Determine the (X, Y) coordinate at the center of the cell enclosing the given text.  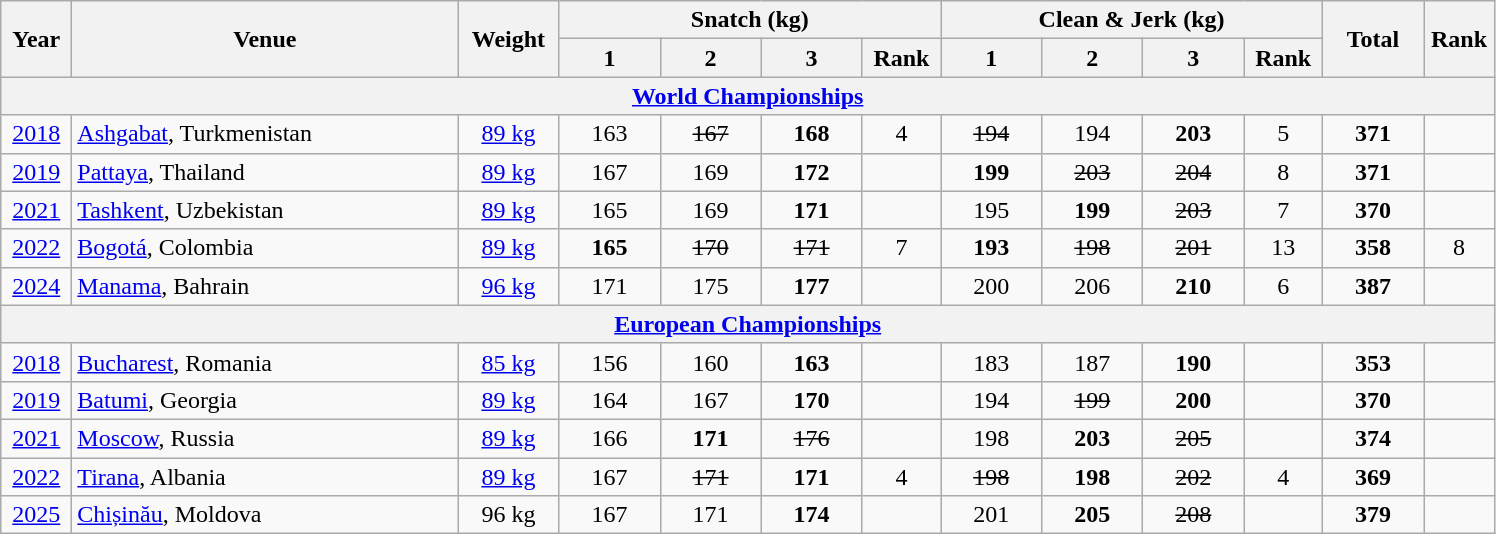
Year (36, 39)
202 (1194, 477)
85 kg (508, 362)
European Championships (748, 324)
Tashkent, Uzbekistan (265, 210)
Pattaya, Thailand (265, 172)
358 (1372, 248)
164 (610, 400)
Snatch (kg) (750, 20)
Manama, Bahrain (265, 286)
177 (812, 286)
13 (1284, 248)
210 (1194, 286)
208 (1194, 515)
5 (1284, 134)
Batumi, Georgia (265, 400)
168 (812, 134)
379 (1372, 515)
204 (1194, 172)
206 (1092, 286)
Moscow, Russia (265, 438)
Total (1372, 39)
Bucharest, Romania (265, 362)
6 (1284, 286)
Clean & Jerk (kg) (1132, 20)
183 (992, 362)
193 (992, 248)
172 (812, 172)
156 (610, 362)
175 (710, 286)
369 (1372, 477)
195 (992, 210)
174 (812, 515)
Weight (508, 39)
187 (1092, 362)
Chișinău, Moldova (265, 515)
176 (812, 438)
2025 (36, 515)
387 (1372, 286)
World Championships (748, 96)
160 (710, 362)
374 (1372, 438)
190 (1194, 362)
Venue (265, 39)
2024 (36, 286)
Tirana, Albania (265, 477)
Ashgabat, Turkmenistan (265, 134)
Bogotá, Colombia (265, 248)
166 (610, 438)
353 (1372, 362)
